Output the [X, Y] coordinate of the center of the cell containing the given text.  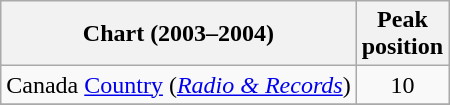
Peakposition [402, 34]
Canada Country (Radio & Records) [178, 85]
10 [402, 85]
Chart (2003–2004) [178, 34]
